Find where the given text appears and provide that cell's center as [X, Y] coordinate. 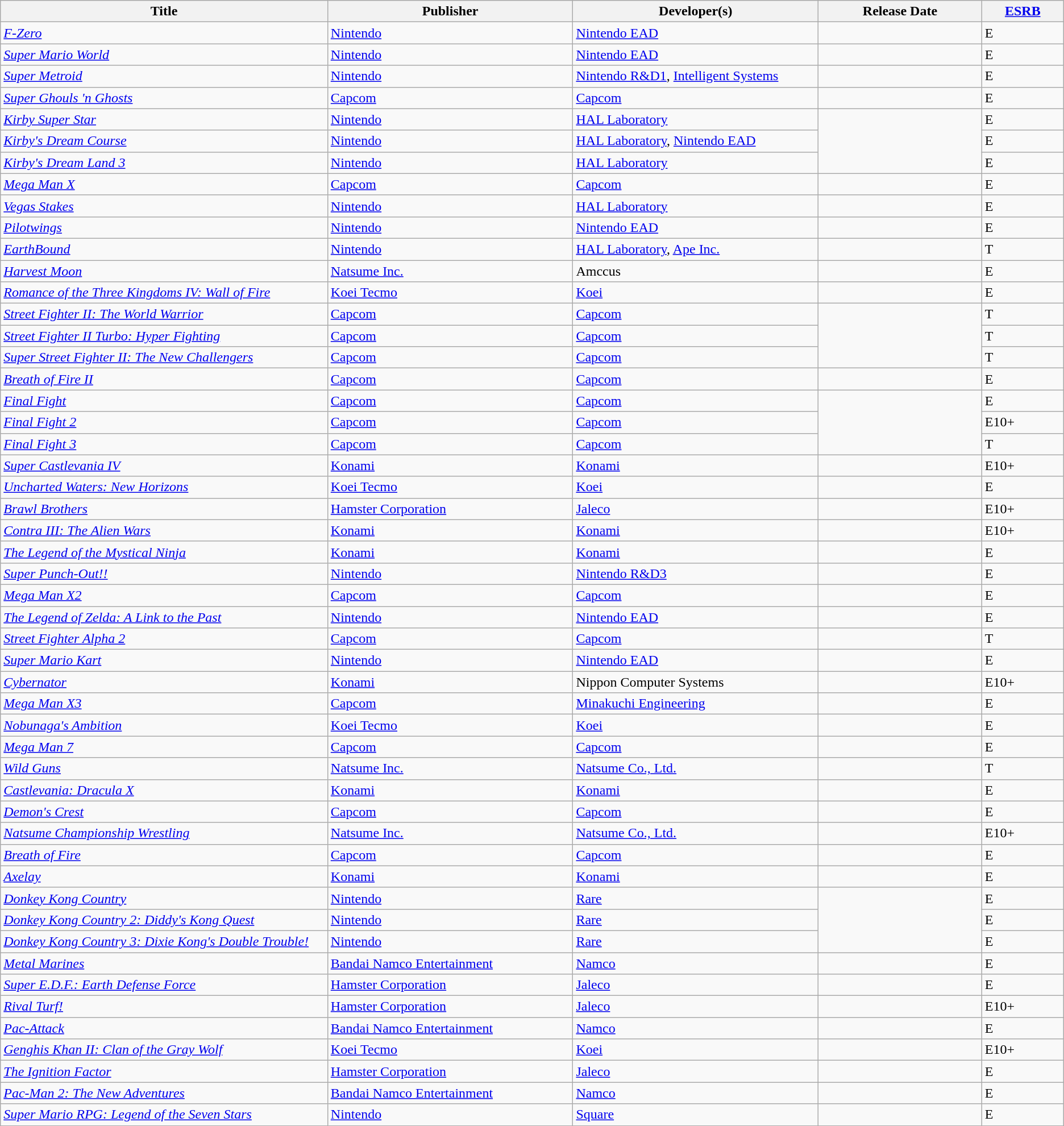
Street Fighter II Turbo: Hyper Fighting [164, 336]
Super E.D.F.: Earth Defense Force [164, 985]
Breath of Fire [164, 855]
Uncharted Waters: New Horizons [164, 487]
Kirby Super Star [164, 119]
Nintendo R&D1, Intelligent Systems [696, 76]
Street Fighter Alpha 2 [164, 639]
Final Fight 2 [164, 422]
Pac-Attack [164, 1028]
Cybernator [164, 682]
Nippon Computer Systems [696, 682]
Donkey Kong Country 3: Dixie Kong's Double Trouble! [164, 941]
Super Ghouls 'n Ghosts [164, 98]
Brawl Brothers [164, 509]
Wild Guns [164, 768]
Street Fighter II: The World Warrior [164, 314]
Super Castlevania IV [164, 466]
Mega Man 7 [164, 747]
Castlevania: Dracula X [164, 790]
HAL Laboratory, Ape Inc. [696, 249]
Natsume Championship Wrestling [164, 833]
Publisher [450, 11]
Final Fight 3 [164, 444]
Breath of Fire II [164, 379]
Axelay [164, 876]
Pilotwings [164, 227]
Developer(s) [696, 11]
Super Mario World [164, 55]
Demon's Crest [164, 812]
Pac-Man 2: The New Adventures [164, 1093]
Super Punch-Out!! [164, 574]
Square [696, 1115]
Minakuchi Engineering [696, 704]
EarthBound [164, 249]
The Legend of Zelda: A Link to the Past [164, 617]
Nobunaga's Ambition [164, 725]
Kirby's Dream Course [164, 141]
Donkey Kong Country [164, 898]
Mega Man X3 [164, 704]
Romance of the Three Kingdoms IV: Wall of Fire [164, 293]
Super Street Fighter II: The New Challengers [164, 358]
Nintendo R&D3 [696, 574]
Mega Man X [164, 184]
The Legend of the Mystical Ninja [164, 552]
Contra III: The Alien Wars [164, 530]
HAL Laboratory, Nintendo EAD [696, 141]
Title [164, 11]
F-Zero [164, 33]
Super Mario Kart [164, 660]
Harvest Moon [164, 271]
Release Date [900, 11]
The Ignition Factor [164, 1071]
Amccus [696, 271]
Donkey Kong Country 2: Diddy's Kong Quest [164, 920]
Final Fight [164, 401]
Super Mario RPG: Legend of the Seven Stars [164, 1115]
ESRB [1023, 11]
Genghis Khan II: Clan of the Gray Wolf [164, 1050]
Super Metroid [164, 76]
Metal Marines [164, 963]
Kirby's Dream Land 3 [164, 163]
Rival Turf! [164, 1007]
Mega Man X2 [164, 595]
Vegas Stakes [164, 206]
